Return the (X, Y) coordinate for the center point of the cell that contains the specified text.  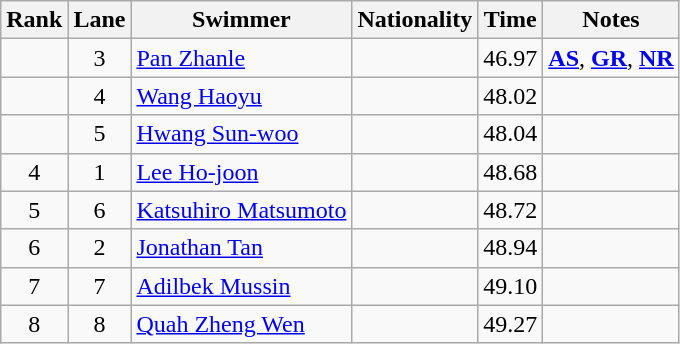
Swimmer (242, 20)
Lee Ho-joon (242, 172)
Lane (100, 20)
46.97 (510, 58)
48.02 (510, 96)
Rank (34, 20)
Time (510, 20)
3 (100, 58)
Pan Zhanle (242, 58)
Wang Haoyu (242, 96)
Jonathan Tan (242, 248)
48.04 (510, 134)
49.10 (510, 286)
Nationality (415, 20)
48.72 (510, 210)
49.27 (510, 324)
Adilbek Mussin (242, 286)
2 (100, 248)
1 (100, 172)
Notes (611, 20)
Hwang Sun-woo (242, 134)
48.94 (510, 248)
Quah Zheng Wen (242, 324)
Katsuhiro Matsumoto (242, 210)
AS, GR, NR (611, 58)
48.68 (510, 172)
